Scan for the cell matching the given text and deliver its [x, y] coordinate at center. 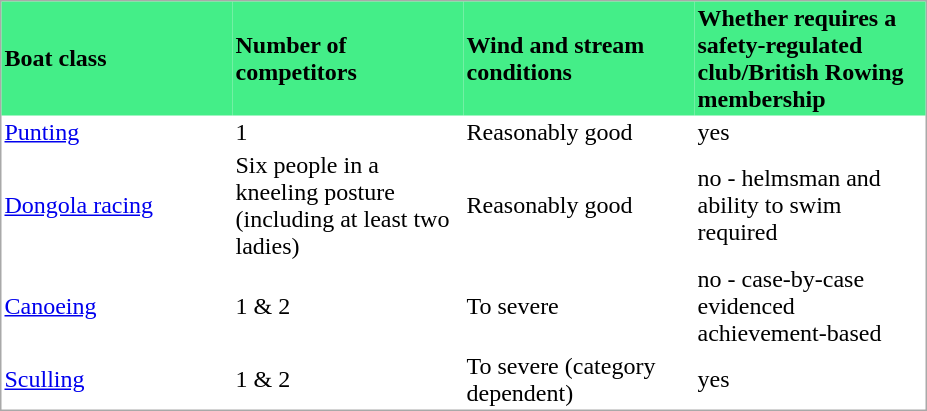
Boat class [118, 59]
Whether requires a safety-regulated club/British Rowing membership [810, 59]
no - case-by-case evidenced achievement-based [810, 306]
Sculling [118, 380]
Number of competitors [348, 59]
To severe [580, 306]
Canoeing [118, 306]
To severe (category dependent) [580, 380]
Dongola racing [118, 205]
Wind and stream conditions [580, 59]
no - helmsman and ability to swim required [810, 205]
Six people in a kneeling posture (including at least two ladies) [348, 205]
1 [348, 132]
Punting [118, 132]
